From the cell containing the given text, extract its center point as (X, Y) coordinate. 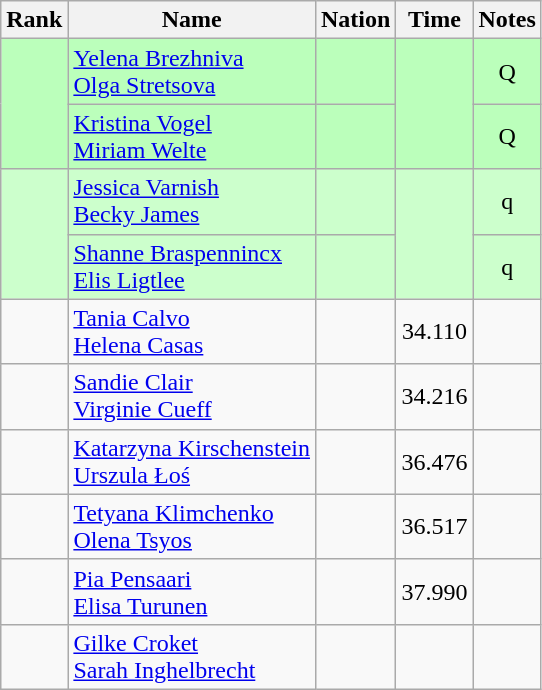
36.476 (434, 462)
Tania CalvoHelena Casas (192, 332)
Kristina VogelMiriam Welte (192, 136)
Yelena BrezhnivaOlga Stretsova (192, 72)
Name (192, 20)
Sandie ClairVirginie Cueff (192, 396)
Rank (34, 20)
Gilke CroketSarah Inghelbrecht (192, 656)
Tetyana KlimchenkoOlena Tsyos (192, 526)
Pia PensaariElisa Turunen (192, 592)
Katarzyna KirschensteinUrszula Łoś (192, 462)
Nation (355, 20)
Time (434, 20)
34.110 (434, 332)
Jessica VarnishBecky James (192, 202)
36.517 (434, 526)
Shanne BraspennincxElis Ligtlee (192, 266)
Notes (507, 20)
37.990 (434, 592)
34.216 (434, 396)
